Output the (x, y) coordinate of the center of the cell containing the given text.  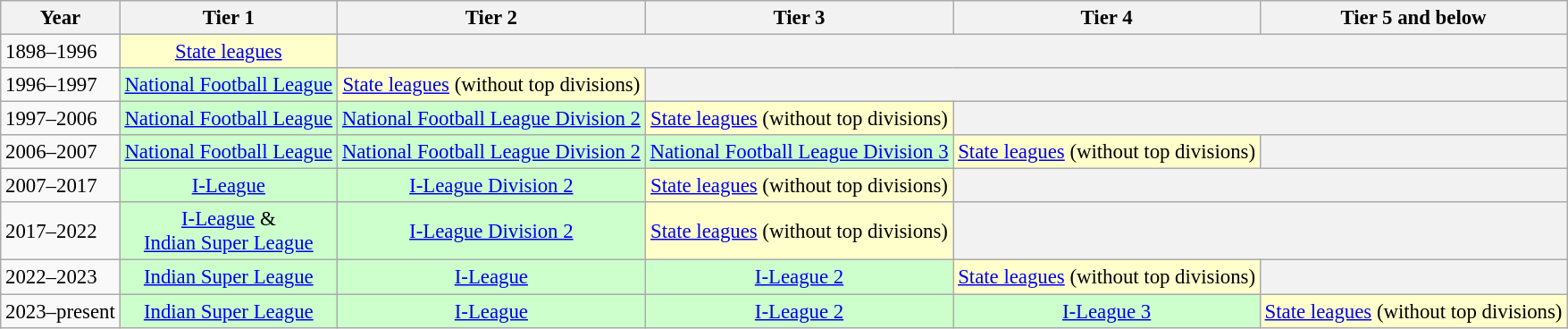
2023–present (61, 311)
Tier 5 and below (1413, 18)
I-League & Indian Super League (229, 231)
I-League 3 (1106, 311)
1997–2006 (61, 119)
Tier 4 (1106, 18)
Year (61, 18)
2022–2023 (61, 277)
State leagues (229, 52)
Tier 1 (229, 18)
1996–1997 (61, 85)
Tier 2 (491, 18)
National Football League Division 3 (799, 152)
2006–2007 (61, 152)
1898–1996 (61, 52)
2017–2022 (61, 231)
2007–2017 (61, 186)
Tier 3 (799, 18)
